From the cell containing the given text, extract its center point as [x, y] coordinate. 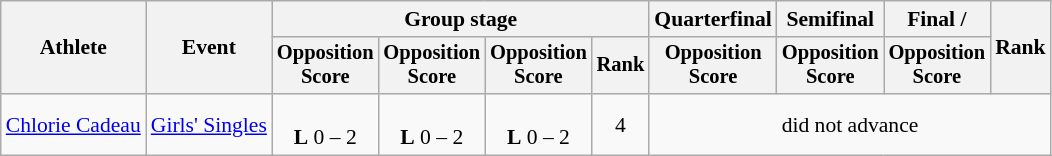
Final / [938, 19]
did not advance [850, 124]
Chlorie Cadeau [74, 124]
4 [621, 124]
Event [209, 48]
Girls' Singles [209, 124]
Athlete [74, 48]
Semifinal [830, 19]
Quarterfinal [713, 19]
Group stage [460, 19]
